Capture the cell that displays the provided text and extract its (x, y) central coordinate. 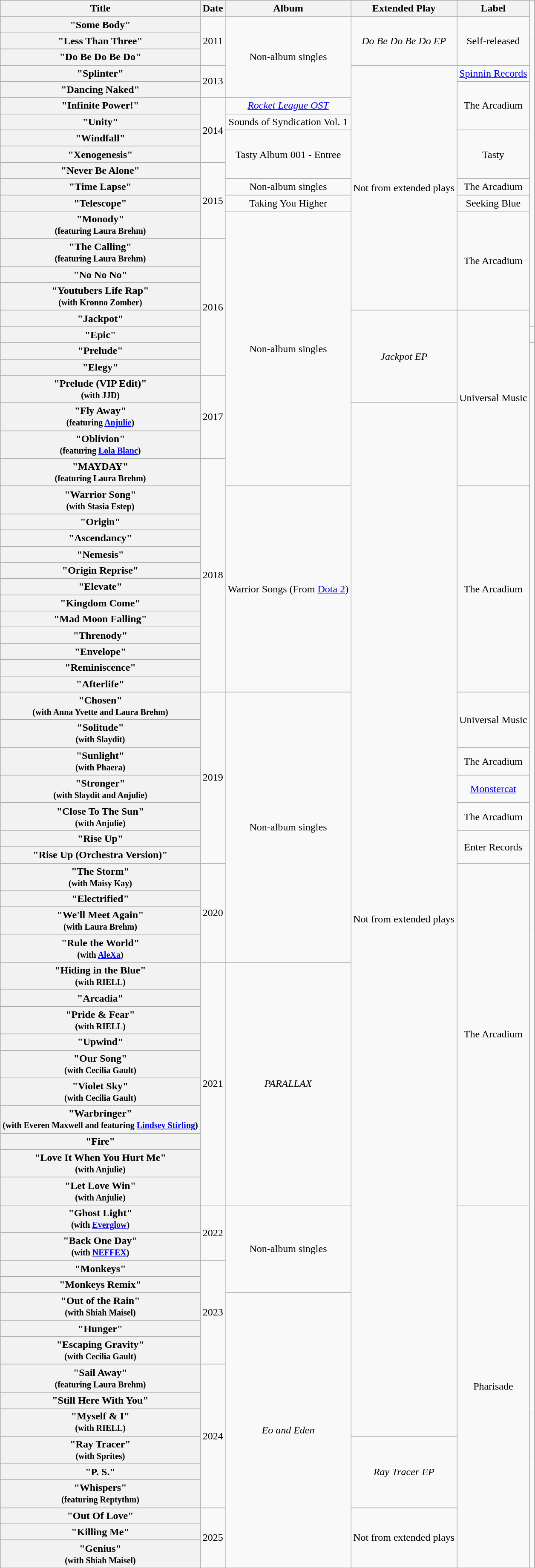
Monstercat (493, 789)
2017 (213, 416)
2011 (213, 41)
"Electrified" (101, 899)
"Let Love Win" (with Anjulie) (101, 1191)
"Dancing Naked" (101, 89)
"Mad Moon Falling" (101, 619)
"Still Here With You" (101, 1400)
Rocket League OST (288, 106)
2014 (213, 130)
"Threnody" (101, 635)
"Escaping Gravity" (with Cecilia Gault) (101, 1351)
"Xenogenesis" (101, 154)
Seeking Blue (493, 203)
"Jackpot" (101, 319)
"Origin Reprise" (101, 571)
"Monkeys Remix" (101, 1285)
2022 (213, 1232)
"Pride & Fear"(with RIELL) (101, 1020)
"Ghost Light" (with Everglow) (101, 1219)
Sounds of Syndication Vol. 1 (288, 122)
"Envelope" (101, 652)
"Out Of Love" (101, 1516)
"Prelude" (101, 351)
"Myself & I" (with RIELL) (101, 1422)
"Elevate" (101, 587)
"Rule the World"(with AleXa) (101, 949)
Warrior Songs (From Dota 2) (288, 589)
"Upwind" (101, 1042)
"Epic" (101, 335)
2025 (213, 1537)
"Whispers" (featuring Reptythm) (101, 1494)
"Love It When You Hurt Me" (with Anjulie) (101, 1163)
"Hunger" (101, 1329)
Jackpot EP (404, 357)
"Kingdom Come" (101, 603)
2018 (213, 575)
"Youtubers Life Rap"(with Kronno Zomber) (101, 296)
"Do Be Do Be Do" (101, 57)
"Hiding in the Blue"(with RIELL) (101, 976)
"Sunlight" (with Phaera) (101, 761)
2013 (213, 81)
Title (101, 9)
"Oblivion"(featuring Lola Blanc) (101, 445)
"Fire" (101, 1141)
2020 (213, 912)
2023 (213, 1312)
"Out of the Rain" (with Shiah Maisel) (101, 1307)
Ray Tracer EP (404, 1472)
"Unity" (101, 122)
"The Calling"(featuring Laura Brehm) (101, 253)
"Time Lapse" (101, 187)
Eo and Eden (288, 1430)
"Violet Sky" (with Cecilia Gault) (101, 1092)
Do Be Do Be Do EP (404, 41)
"Warrior Song" (with Stasia Estep) (101, 500)
2019 (213, 778)
"Prelude (VIP Edit)" (with JJD) (101, 389)
2024 (213, 1436)
"Chosen" (with Anna Yvette and Laura Brehm) (101, 706)
"We'll Meet Again"(with Laura Brehm) (101, 921)
"Sail Away" (featuring Laura Brehm) (101, 1378)
"Genius" (with Shiah Maisel) (101, 1554)
"Less Than Three" (101, 41)
"Arcadia" (101, 998)
"Killing Me" (101, 1532)
"Solitude"(with Slaydit) (101, 733)
"Telescope" (101, 203)
"Monody"(featuring Laura Brehm) (101, 225)
"Fly Away"(featuring Anjulie) (101, 416)
"Rise Up (Orchestra Version)" (101, 855)
"Never Be Alone" (101, 170)
Album (288, 9)
Taking You Higher (288, 203)
2016 (213, 307)
Enter Records (493, 847)
"Ascendancy" (101, 538)
"The Storm" (with Maisy Kay) (101, 876)
"Splinter" (101, 73)
"Some Body" (101, 25)
"Stronger" (with Slaydit and Anjulie) (101, 789)
"Windfall" (101, 138)
"Our Song" (with Cecilia Gault) (101, 1064)
"Nemesis" (101, 554)
"No No No" (101, 275)
Tasty Album 001 - Entree (288, 154)
"Rise Up" (101, 839)
"Afterlife" (101, 684)
Label (493, 9)
"Elegy" (101, 367)
"P. S." (101, 1472)
"Ray Tracer" (with Sprites) (101, 1450)
"Monkeys" (101, 1269)
Spinnin Records (493, 73)
"Close To The Sun" (with Anjulie) (101, 817)
Self-released (493, 41)
Date (213, 9)
2015 (213, 200)
2021 (213, 1084)
"MAYDAY" (featuring Laura Brehm) (101, 472)
"Infinite Power!" (101, 106)
Extended Play (404, 9)
Pharisade (493, 1386)
"Warbringer" (with Everen Maxwell and featuring Lindsey Stirling) (101, 1119)
"Back One Day" (with NEFFEX) (101, 1246)
"Reminiscence" (101, 668)
"Origin" (101, 522)
PARALLAX (288, 1084)
Tasty (493, 154)
